From the cell containing the given text, extract its center point as (X, Y) coordinate. 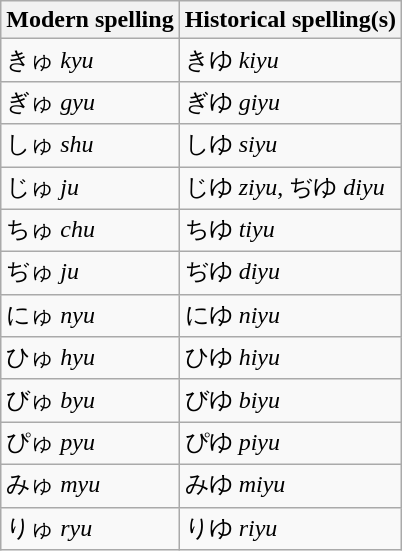
きゆ kiyu (290, 60)
ぎゅ gyu (90, 102)
ちゆ tiyu (290, 230)
ぴゅ pyu (90, 444)
ひゅ hyu (90, 358)
にゅ nyu (90, 316)
みゅ myu (90, 486)
ひゆ hiyu (290, 358)
にゆ niyu (290, 316)
びゅ byu (90, 400)
Modern spelling (90, 20)
じゆ ziyu, ぢゆ diyu (290, 188)
ぴゆ piyu (290, 444)
しゆ siyu (290, 146)
みゆ miyu (290, 486)
きゅ kyu (90, 60)
Historical spelling(s) (290, 20)
ぎゆ giyu (290, 102)
りゆ riyu (290, 528)
ちゅ chu (90, 230)
ぢゆ diyu (290, 274)
ぢゅ ju (90, 274)
じゅ ju (90, 188)
りゅ ryu (90, 528)
しゅ shu (90, 146)
びゆ biyu (290, 400)
